Provide the [x, y] coordinate of the cell's center where the given text is located.  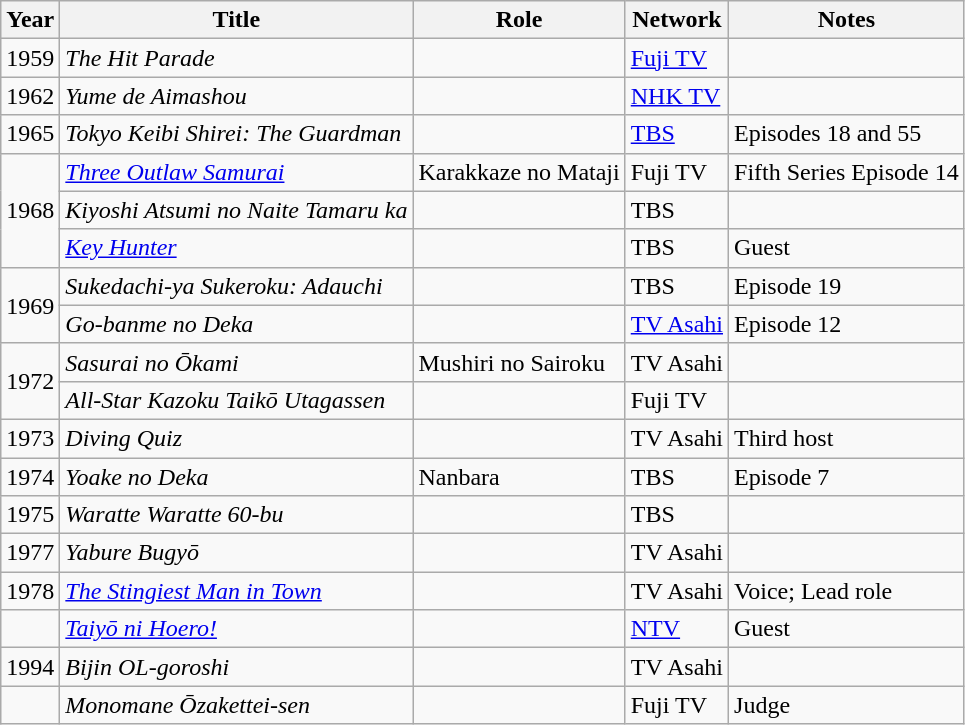
Tokyo Keibi Shirei: The Guardman [236, 134]
Third host [847, 438]
Voice; Lead role [847, 591]
1965 [30, 134]
The Hit Parade [236, 58]
Notes [847, 20]
1969 [30, 305]
Diving Quiz [236, 438]
Year [30, 20]
Judge [847, 705]
NTV [676, 629]
1974 [30, 477]
Go-banme no Deka [236, 324]
Waratte Waratte 60-bu [236, 515]
Karakkaze no Mataji [519, 172]
1975 [30, 515]
Taiyō ni Hoero! [236, 629]
1968 [30, 210]
1973 [30, 438]
Three Outlaw Samurai [236, 172]
1978 [30, 591]
Episode 19 [847, 286]
Sasurai no Ōkami [236, 362]
NHK TV [676, 96]
All-Star Kazoku Taikō Utagassen [236, 400]
Yoake no Deka [236, 477]
Bijin OL-goroshi [236, 667]
Role [519, 20]
Sukedachi-ya Sukeroku: Adauchi [236, 286]
Yabure Bugyō [236, 553]
Kiyoshi Atsumi no Naite Tamaru ka [236, 210]
Title [236, 20]
Fifth Series Episode 14 [847, 172]
Episode 7 [847, 477]
1972 [30, 381]
Episodes 18 and 55 [847, 134]
Nanbara [519, 477]
1962 [30, 96]
The Stingiest Man in Town [236, 591]
Mushiri no Sairoku [519, 362]
Episode 12 [847, 324]
Yume de Aimashou [236, 96]
1994 [30, 667]
Monomane Ōzakettei-sen [236, 705]
1977 [30, 553]
1959 [30, 58]
Key Hunter [236, 248]
Network [676, 20]
